Determine the [X, Y] coordinate at the center of the cell enclosing the given text.  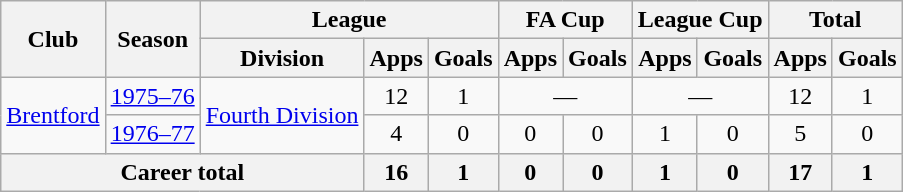
Club [53, 39]
Season [152, 39]
Brentford [53, 115]
Career total [182, 172]
1976–77 [152, 134]
League Cup [700, 20]
1975–76 [152, 96]
5 [800, 134]
FA Cup [565, 20]
Total [835, 20]
League [349, 20]
4 [396, 134]
17 [800, 172]
Division [282, 58]
16 [396, 172]
Fourth Division [282, 115]
